From the cell containing the given text, extract its center point as (x, y) coordinate. 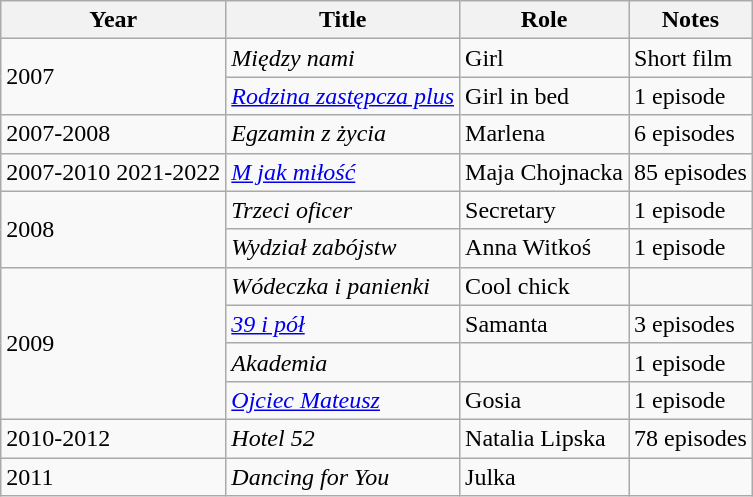
Year (114, 20)
Julka (544, 477)
Między nami (343, 58)
Trzeci oficer (343, 210)
2008 (114, 229)
Egzamin z życia (343, 134)
Wydział zabójstw (343, 248)
Dancing for You (343, 477)
2007-2008 (114, 134)
Marlena (544, 134)
Gosia (544, 400)
2007 (114, 77)
M jak miłość (343, 172)
Maja Chojnacka (544, 172)
78 episodes (691, 438)
Secretary (544, 210)
Natalia Lipska (544, 438)
2010-2012 (114, 438)
Wódeczka i panienki (343, 286)
39 i pół (343, 324)
2007-2010 2021-2022 (114, 172)
6 episodes (691, 134)
Anna Witkoś (544, 248)
Title (343, 20)
2009 (114, 343)
Girl in bed (544, 96)
Short film (691, 58)
Akademia (343, 362)
2011 (114, 477)
85 episodes (691, 172)
Notes (691, 20)
Rodzina zastępcza plus (343, 96)
3 episodes (691, 324)
Girl (544, 58)
Cool chick (544, 286)
Samanta (544, 324)
Hotel 52 (343, 438)
Role (544, 20)
Ojciec Mateusz (343, 400)
